Determine the [x, y] coordinate at the center of the cell enclosing the given text.  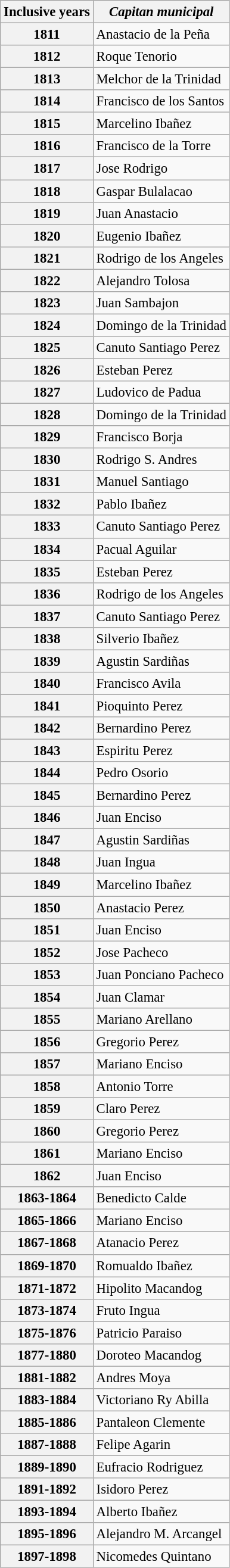
1873-1874 [47, 1310]
Inclusive years [47, 12]
1811 [47, 35]
Silverio Ibañez [161, 639]
1817 [47, 169]
Nicomedes Quintano [161, 1557]
Isidoro Perez [161, 1489]
Romualdo Ibañez [161, 1265]
1871-1872 [47, 1288]
1832 [47, 504]
1885-1886 [47, 1422]
1863-1864 [47, 1198]
1850 [47, 908]
Anastacio de la Peña [161, 35]
Gaspar Bulalacao [161, 191]
1851 [47, 930]
Pablo Ibañez [161, 504]
1860 [47, 1131]
Anastacio Perez [161, 908]
Benedicto Calde [161, 1198]
1856 [47, 1042]
Juan Clamar [161, 997]
1829 [47, 437]
1893-1894 [47, 1512]
1857 [47, 1064]
1869-1870 [47, 1265]
1853 [47, 974]
Eufracio Rodriguez [161, 1467]
1845 [47, 796]
Melchor de la Trinidad [161, 79]
Atanacio Perez [161, 1243]
1826 [47, 370]
Francisco Avila [161, 684]
1847 [47, 840]
Roque Tenorio [161, 57]
Andres Moya [161, 1377]
1842 [47, 728]
1821 [47, 258]
1819 [47, 213]
Ludovico de Padua [161, 392]
1895-1896 [47, 1534]
1814 [47, 101]
Patricio Paraiso [161, 1333]
Pantaleon Clemente [161, 1422]
1848 [47, 863]
1875-1876 [47, 1333]
Victoriano Ry Abilla [161, 1400]
Jose Rodrigo [161, 169]
Alberto Ibañez [161, 1512]
1897-1898 [47, 1557]
Capitan municipal [161, 12]
1846 [47, 818]
1862 [47, 1176]
1841 [47, 706]
1833 [47, 527]
1843 [47, 751]
Pioquinto Perez [161, 706]
Alejandro M. Arcangel [161, 1534]
Juan Sambajon [161, 303]
1813 [47, 79]
Juan Ingua [161, 863]
Eugenio Ibañez [161, 236]
Espiritu Perez [161, 751]
Alejandro Tolosa [161, 280]
1815 [47, 124]
1838 [47, 639]
1835 [47, 572]
1823 [47, 303]
1867-1868 [47, 1243]
Pedro Osorio [161, 773]
1859 [47, 1109]
Felipe Agarin [161, 1445]
Doroteo Macandog [161, 1355]
1837 [47, 616]
Mariano Arellano [161, 1020]
1834 [47, 549]
Juan Ponciano Pacheco [161, 974]
1889-1890 [47, 1467]
1852 [47, 952]
1861 [47, 1154]
1891-1892 [47, 1489]
1849 [47, 885]
1825 [47, 348]
Pacual Aguilar [161, 549]
1854 [47, 997]
Jose Pacheco [161, 952]
1865-1866 [47, 1221]
1858 [47, 1086]
1820 [47, 236]
1883-1884 [47, 1400]
1822 [47, 280]
1816 [47, 146]
1818 [47, 191]
1831 [47, 482]
1877-1880 [47, 1355]
1839 [47, 661]
Claro Perez [161, 1109]
Francisco Borja [161, 437]
1881-1882 [47, 1377]
1827 [47, 392]
Francisco de la Torre [161, 146]
1887-1888 [47, 1445]
1855 [47, 1020]
Hipolito Macandog [161, 1288]
1812 [47, 57]
1828 [47, 415]
Juan Anastacio [161, 213]
Rodrigo S. Andres [161, 460]
1824 [47, 325]
Francisco de los Santos [161, 101]
1830 [47, 460]
Manuel Santiago [161, 482]
1840 [47, 684]
1844 [47, 773]
1836 [47, 594]
Fruto Ingua [161, 1310]
Antonio Torre [161, 1086]
